Search for the cell housing the specified text and yield its (X, Y) center coordinate. 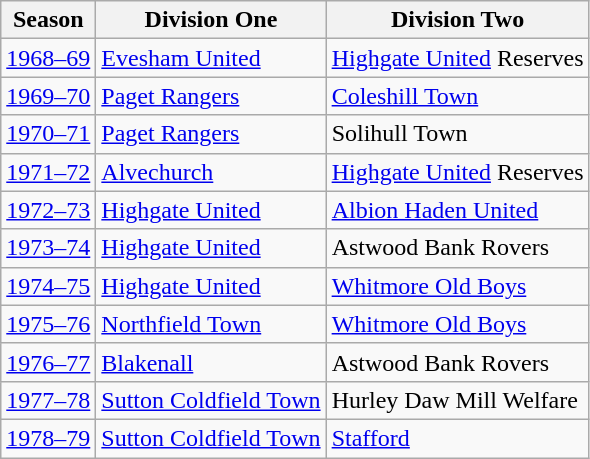
Alvechurch (211, 172)
Hurley Daw Mill Welfare (458, 400)
1974–75 (48, 286)
Division Two (458, 20)
1969–70 (48, 96)
Division One (211, 20)
1970–71 (48, 134)
Northfield Town (211, 324)
1968–69 (48, 58)
Solihull Town (458, 134)
Stafford (458, 438)
1971–72 (48, 172)
1972–73 (48, 210)
1973–74 (48, 248)
Season (48, 20)
Blakenall (211, 362)
1975–76 (48, 324)
Evesham United (211, 58)
1976–77 (48, 362)
1977–78 (48, 400)
Albion Haden United (458, 210)
Coleshill Town (458, 96)
1978–79 (48, 438)
